Search for the cell housing the specified text and yield its (x, y) center coordinate. 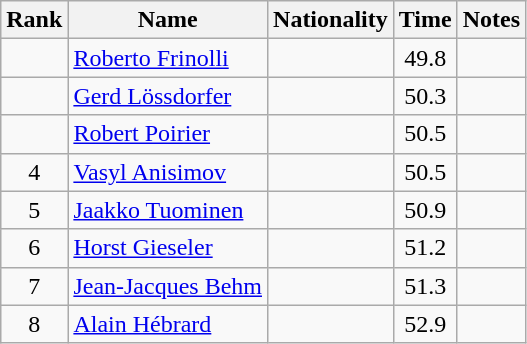
Roberto Frinolli (168, 58)
Alain Hébrard (168, 324)
7 (34, 286)
51.2 (425, 248)
51.3 (425, 286)
8 (34, 324)
Name (168, 20)
Notes (491, 20)
Jean-Jacques Behm (168, 286)
52.9 (425, 324)
Vasyl Anisimov (168, 172)
4 (34, 172)
Gerd Lössdorfer (168, 96)
Robert Poirier (168, 134)
Rank (34, 20)
50.9 (425, 210)
49.8 (425, 58)
6 (34, 248)
Nationality (331, 20)
Time (425, 20)
50.3 (425, 96)
Horst Gieseler (168, 248)
Jaakko Tuominen (168, 210)
5 (34, 210)
